Find where the given text appears and provide that cell's center as [x, y] coordinate. 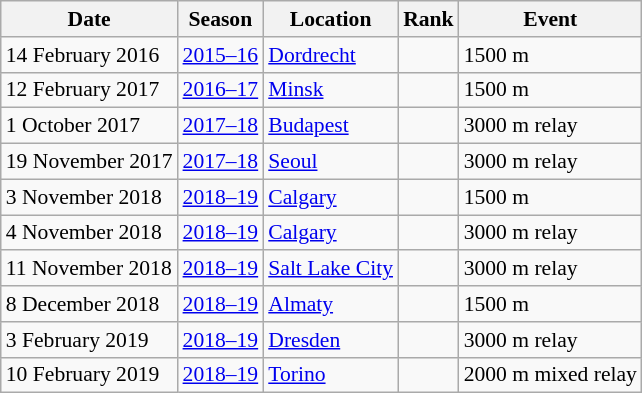
11 November 2018 [90, 269]
Date [90, 19]
2000 m mixed relay [550, 375]
3 February 2019 [90, 340]
Torino [330, 375]
Almaty [330, 304]
Season [221, 19]
Minsk [330, 90]
8 December 2018 [90, 304]
Rank [428, 19]
1 October 2017 [90, 126]
Seoul [330, 162]
Budapest [330, 126]
14 February 2016 [90, 55]
3 November 2018 [90, 197]
2015–16 [221, 55]
12 February 2017 [90, 90]
10 February 2019 [90, 375]
Event [550, 19]
Dresden [330, 340]
19 November 2017 [90, 162]
4 November 2018 [90, 233]
Location [330, 19]
Dordrecht [330, 55]
2016–17 [221, 90]
Salt Lake City [330, 269]
